Determine the (X, Y) coordinate at the center of the cell enclosing the given text.  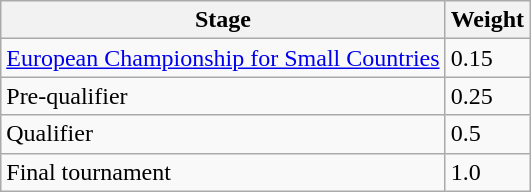
European Championship for Small Countries (223, 58)
0.25 (487, 96)
Final tournament (223, 172)
0.15 (487, 58)
1.0 (487, 172)
0.5 (487, 134)
Qualifier (223, 134)
Weight (487, 20)
Stage (223, 20)
Pre-qualifier (223, 96)
